Return (x, y) of the center of cell containing provided text 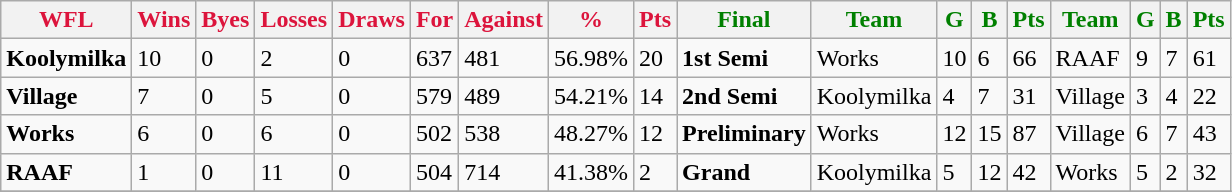
714 (504, 172)
31 (1028, 96)
579 (434, 96)
66 (1028, 58)
637 (434, 58)
489 (504, 96)
15 (990, 134)
504 (434, 172)
3 (1145, 96)
1 (164, 172)
87 (1028, 134)
56.98% (590, 58)
538 (504, 134)
481 (504, 58)
Against (504, 20)
Final (744, 20)
41.38% (590, 172)
11 (294, 172)
502 (434, 134)
Grand (744, 172)
% (590, 20)
32 (1208, 172)
1st Semi (744, 58)
43 (1208, 134)
Wins (164, 20)
For (434, 20)
Preliminary (744, 134)
WFL (66, 20)
61 (1208, 58)
9 (1145, 58)
54.21% (590, 96)
22 (1208, 96)
2nd Semi (744, 96)
Draws (372, 20)
Byes (226, 20)
14 (656, 96)
42 (1028, 172)
20 (656, 58)
Losses (294, 20)
48.27% (590, 134)
